Capture the cell that displays the provided text and extract its (x, y) central coordinate. 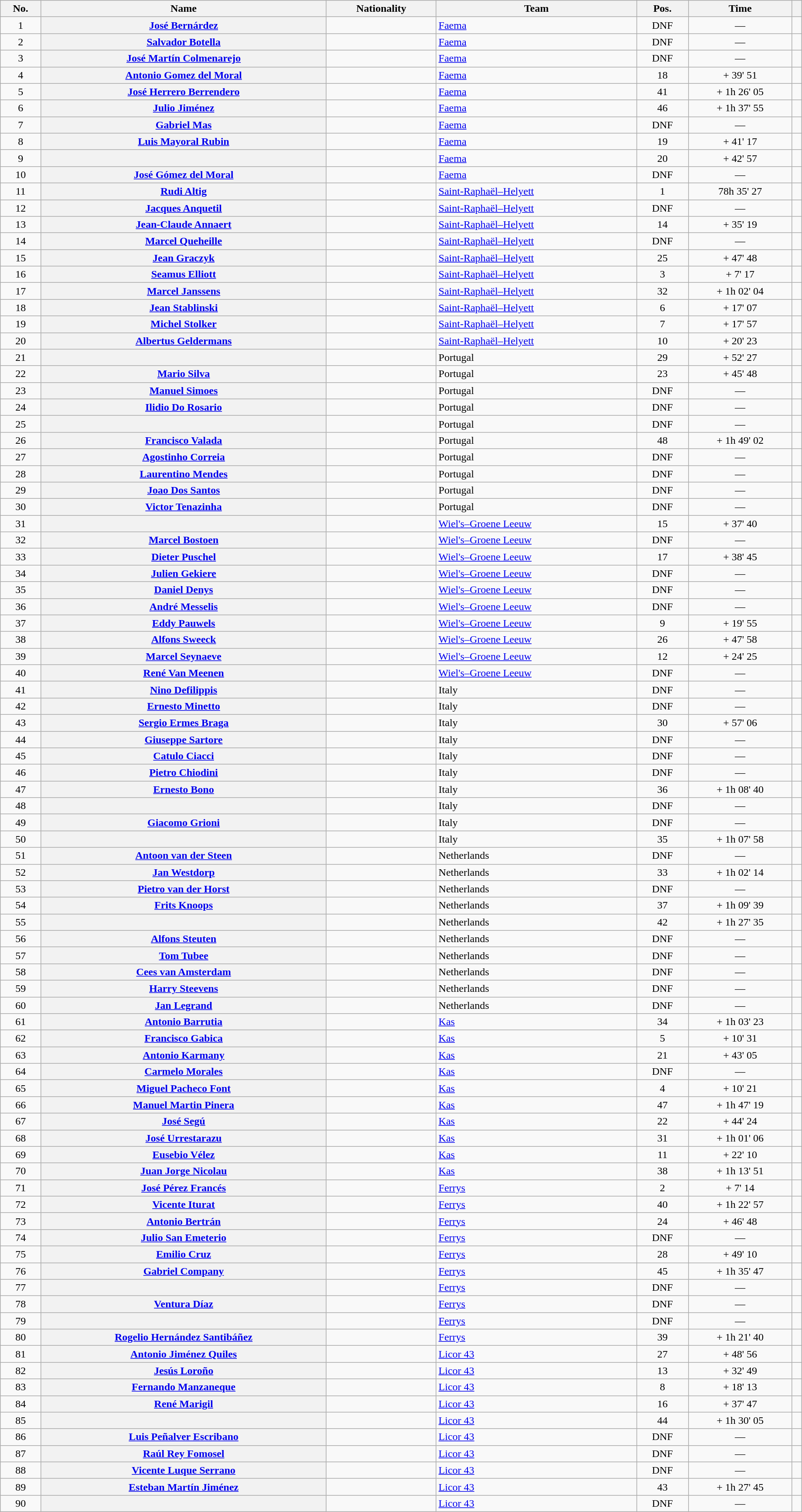
78h 35' 27 (740, 191)
+ 1h 03' 23 (740, 1022)
88 (21, 1470)
+ 1h 30' 05 (740, 1420)
+ 1h 02' 14 (740, 872)
Salvador Botella (184, 42)
+ 48' 56 (740, 1354)
51 (21, 856)
79 (21, 1321)
Team (536, 9)
+ 17' 07 (740, 308)
+ 1h 27' 35 (740, 922)
Laurentino Mendes (184, 473)
56 (21, 939)
89 (21, 1487)
Francisco Valada (184, 440)
+ 46' 48 (740, 1221)
+ 1h 08' 40 (740, 789)
Carmelo Morales (184, 1072)
Pos. (662, 9)
Jean-Claude Annaert (184, 225)
Antonio Karmany (184, 1055)
80 (21, 1337)
+ 39' 51 (740, 75)
+ 1h 21' 40 (740, 1337)
73 (21, 1221)
+ 7' 14 (740, 1188)
+ 32' 49 (740, 1371)
No. (21, 9)
Nationality (381, 9)
+ 1h 22' 57 (740, 1204)
64 (21, 1072)
53 (21, 889)
José Martín Colmenarejo (184, 58)
86 (21, 1437)
Frits Knoops (184, 905)
Antonio Barrutia (184, 1022)
Marcel Bostoen (184, 540)
77 (21, 1288)
+ 38' 45 (740, 557)
52 (21, 872)
Antonio Gomez del Moral (184, 75)
Alfons Steuten (184, 939)
Antonio Bertrán (184, 1221)
Esteban Martín Jiménez (184, 1487)
Ernesto Bono (184, 789)
Name (184, 9)
+ 1h 26' 05 (740, 92)
Julio San Emeterio (184, 1238)
Ernesto Minetto (184, 706)
Gabriel Company (184, 1271)
Nino Defilippis (184, 689)
Time (740, 9)
+ 1h 13' 51 (740, 1171)
Giacomo Grioni (184, 823)
Vicente Luque Serrano (184, 1470)
49 (21, 823)
78 (21, 1304)
Giuseppe Sartore (184, 740)
Miguel Pacheco Font (184, 1088)
Jacques Anquetil (184, 208)
Seamus Elliott (184, 274)
+ 47' 58 (740, 640)
René Marigil (184, 1404)
66 (21, 1105)
68 (21, 1138)
Marcel Seynaeve (184, 656)
+ 22' 10 (740, 1155)
76 (21, 1271)
Luis Mayoral Rubin (184, 141)
Jesús Loroño (184, 1371)
Ventura Díaz (184, 1304)
Raúl Rey Fomosel (184, 1454)
René Van Meenen (184, 673)
Cees van Amsterdam (184, 972)
José Bernárdez (184, 25)
+ 1h 37' 55 (740, 108)
+ 52' 27 (740, 357)
58 (21, 972)
Pietro Chiodini (184, 773)
José Segú (184, 1121)
Jan Legrand (184, 1005)
59 (21, 988)
Marcel Queheille (184, 241)
+ 20' 23 (740, 341)
José Urrestarazu (184, 1138)
Eddy Pauwels (184, 623)
Joao Dos Santos (184, 490)
Luis Peñalver Escribano (184, 1437)
87 (21, 1454)
Manuel Simoes (184, 391)
82 (21, 1371)
Mario Silva (184, 374)
+ 37' 40 (740, 524)
+ 1h 07' 58 (740, 839)
+ 18' 13 (740, 1387)
Sergio Ermes Braga (184, 723)
+ 7' 17 (740, 274)
+ 1h 49' 02 (740, 440)
85 (21, 1420)
+ 42' 57 (740, 158)
+ 19' 55 (740, 623)
Eusebio Vélez (184, 1155)
+ 1h 27' 45 (740, 1487)
Dieter Puschel (184, 557)
62 (21, 1039)
57 (21, 955)
81 (21, 1354)
Rudi Altig (184, 191)
55 (21, 922)
Fernando Manzaneque (184, 1387)
+ 49' 10 (740, 1254)
72 (21, 1204)
Tom Tubee (184, 955)
Antoon van der Steen (184, 856)
+ 41' 17 (740, 141)
José Pérez Francés (184, 1188)
50 (21, 839)
+ 1h 47' 19 (740, 1105)
Gabriel Mas (184, 125)
54 (21, 905)
67 (21, 1121)
Jean Graczyk (184, 258)
74 (21, 1238)
Catulo Ciacci (184, 756)
Jan Westdorp (184, 872)
+ 45' 48 (740, 374)
+ 43' 05 (740, 1055)
+ 37' 47 (740, 1404)
+ 1h 35' 47 (740, 1271)
Manuel Martin Pinera (184, 1105)
+ 17' 57 (740, 324)
+ 57' 06 (740, 723)
71 (21, 1188)
Emilio Cruz (184, 1254)
+ 10' 21 (740, 1088)
Michel Stolker (184, 324)
José Herrero Berrendero (184, 92)
Jean Stablinski (184, 308)
Antonio Jiménez Quiles (184, 1354)
Vicente Iturat (184, 1204)
90 (21, 1503)
84 (21, 1404)
Agostinho Correia (184, 457)
Ilidio Do Rosario (184, 407)
+ 10' 31 (740, 1039)
Alfons Sweeck (184, 640)
Albertus Geldermans (184, 341)
Julio Jiménez (184, 108)
75 (21, 1254)
70 (21, 1171)
Juan Jorge Nicolau (184, 1171)
André Messelis (184, 607)
+ 24' 25 (740, 656)
Francisco Gabica (184, 1039)
+ 1h 09' 39 (740, 905)
Pietro van der Horst (184, 889)
+ 47' 48 (740, 258)
José Gómez del Moral (184, 175)
83 (21, 1387)
65 (21, 1088)
63 (21, 1055)
69 (21, 1155)
60 (21, 1005)
Victor Tenazinha (184, 507)
+ 35' 19 (740, 225)
+ 1h 01' 06 (740, 1138)
Julien Gekiere (184, 573)
+ 1h 02' 04 (740, 291)
Marcel Janssens (184, 291)
Rogelio Hernández Santibáñez (184, 1337)
Harry Steevens (184, 988)
Daniel Denys (184, 590)
61 (21, 1022)
+ 44' 24 (740, 1121)
